For the text-containing cell, return its midpoint in [X, Y] coordinate format. 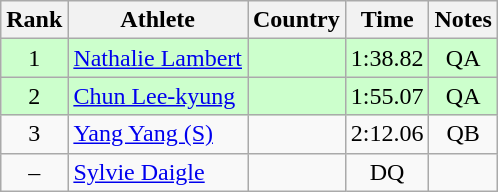
1 [34, 58]
Chun Lee-kyung [158, 96]
– [34, 172]
Notes [463, 20]
2 [34, 96]
Rank [34, 20]
DQ [387, 172]
3 [34, 134]
Country [297, 20]
1:38.82 [387, 58]
2:12.06 [387, 134]
1:55.07 [387, 96]
QB [463, 134]
Yang Yang (S) [158, 134]
Nathalie Lambert [158, 58]
Sylvie Daigle [158, 172]
Athlete [158, 20]
Time [387, 20]
